Locate the cell with the specified text and output its (X, Y) center coordinate. 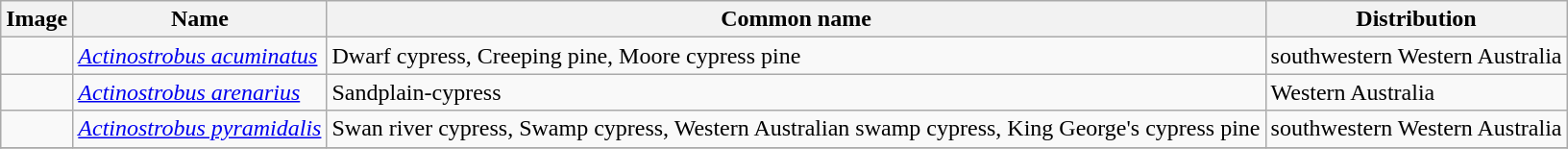
Actinostrobus arenarius (200, 92)
Common name (796, 19)
Actinostrobus pyramidalis (200, 129)
Image (37, 19)
Western Australia (1416, 92)
Distribution (1416, 19)
Actinostrobus acuminatus (200, 56)
Dwarf cypress, Creeping pine, Moore cypress pine (796, 56)
Name (200, 19)
Swan river cypress, Swamp cypress, Western Australian swamp cypress, King George's cypress pine (796, 129)
Sandplain-cypress (796, 92)
